Capture the cell that displays the provided text and extract its (X, Y) central coordinate. 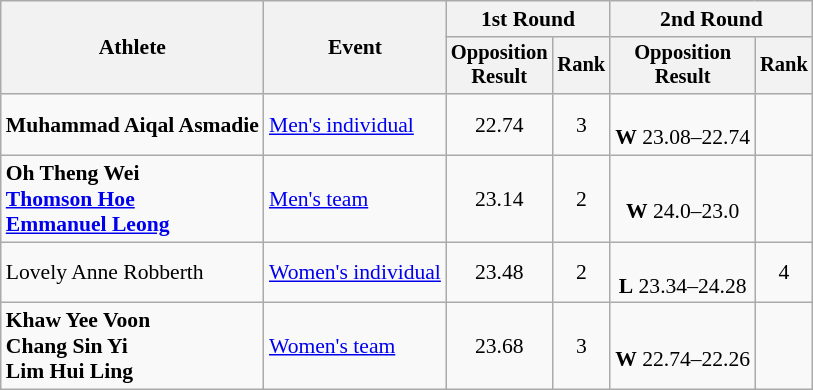
L 23.34–24.28 (682, 272)
Men's individual (355, 124)
Khaw Yee VoonChang Sin YiLim Hui Ling (132, 346)
22.74 (500, 124)
Women's team (355, 346)
Women's individual (355, 272)
23.68 (500, 346)
Athlete (132, 48)
W 22.74–22.26 (682, 346)
1st Round (528, 19)
Event (355, 48)
Oh Theng WeiThomson HoeEmmanuel Leong (132, 200)
Muhammad Aiqal Asmadie (132, 124)
23.48 (500, 272)
Lovely Anne Robberth (132, 272)
Men's team (355, 200)
4 (784, 272)
23.14 (500, 200)
W 23.08–22.74 (682, 124)
2nd Round (712, 19)
W 24.0–23.0 (682, 200)
